Return the (x, y) coordinate for the center point of the cell that contains the specified text.  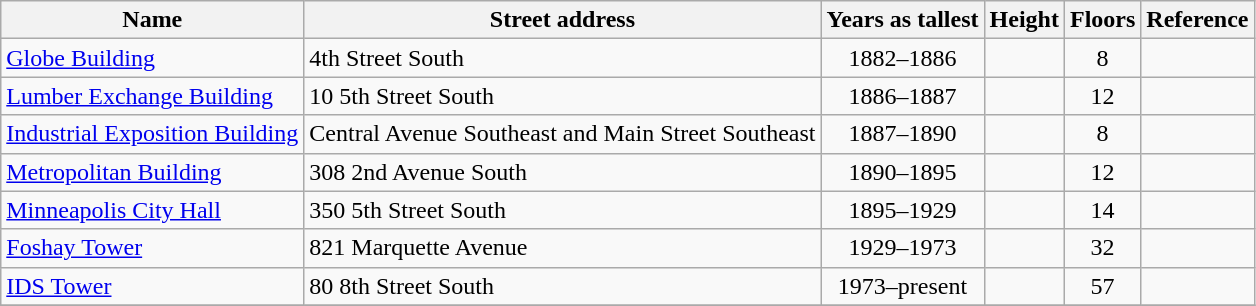
1882–1886 (902, 58)
308 2nd Avenue South (562, 172)
Lumber Exchange Building (152, 96)
Street address (562, 20)
350 5th Street South (562, 210)
80 8th Street South (562, 286)
Minneapolis City Hall (152, 210)
1929–1973 (902, 248)
Floors (1102, 20)
4th Street South (562, 58)
Reference (1198, 20)
Years as tallest (902, 20)
Name (152, 20)
1890–1895 (902, 172)
1895–1929 (902, 210)
1887–1890 (902, 134)
821 Marquette Avenue (562, 248)
14 (1102, 210)
1886–1887 (902, 96)
10 5th Street South (562, 96)
IDS Tower (152, 286)
Metropolitan Building (152, 172)
1973–present (902, 286)
Foshay Tower (152, 248)
57 (1102, 286)
Central Avenue Southeast and Main Street Southeast (562, 134)
32 (1102, 248)
Globe Building (152, 58)
Industrial Exposition Building (152, 134)
Height (1024, 20)
